Output the (x, y) coordinate of the center of the cell containing the given text.  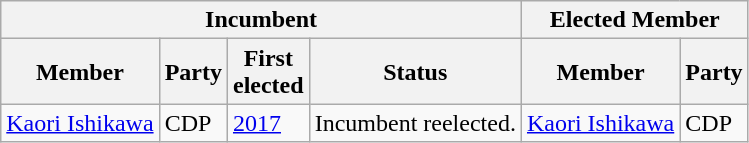
Firstelected (268, 72)
Status (415, 72)
2017 (268, 123)
Elected Member (634, 20)
Incumbent reelected. (415, 123)
Incumbent (262, 20)
